Extract the (x, y) coordinate from the center of the cell holding the provided text.  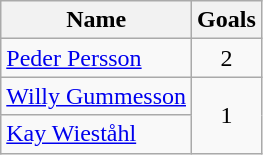
Kay Wieståhl (96, 134)
Goals (227, 20)
2 (227, 58)
Willy Gummesson (96, 96)
1 (227, 115)
Name (96, 20)
Peder Persson (96, 58)
